Scan for the cell matching the given text and deliver its [x, y] coordinate at center. 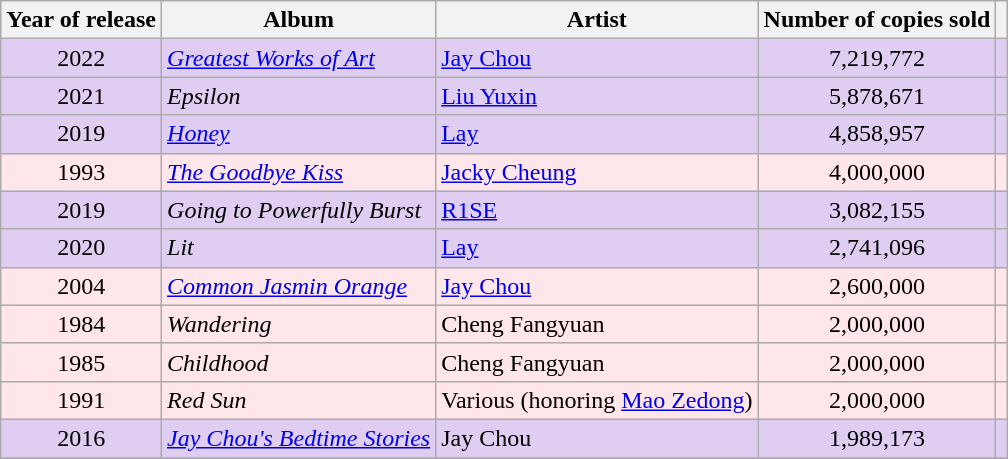
2021 [82, 96]
Artist [597, 20]
7,219,772 [877, 58]
Epsilon [299, 96]
Common Jasmin Orange [299, 286]
2022 [82, 58]
3,082,155 [877, 210]
1993 [82, 172]
2020 [82, 248]
1985 [82, 362]
1991 [82, 400]
Honey [299, 134]
Lit [299, 248]
Going to Powerfully Burst [299, 210]
4,000,000 [877, 172]
Various (honoring Mao Zedong) [597, 400]
Jay Chou's Bedtime Stories [299, 438]
R1SE [597, 210]
Wandering [299, 324]
Childhood [299, 362]
Red Sun [299, 400]
2,741,096 [877, 248]
Jacky Cheung [597, 172]
1,989,173 [877, 438]
5,878,671 [877, 96]
4,858,957 [877, 134]
2016 [82, 438]
1984 [82, 324]
Number of copies sold [877, 20]
2,600,000 [877, 286]
Liu Yuxin [597, 96]
Greatest Works of Art [299, 58]
2004 [82, 286]
Album [299, 20]
Year of release [82, 20]
The Goodbye Kiss [299, 172]
